Pinpoint the cell where the given text exists, returning its (X, Y) midpoint coordinate. 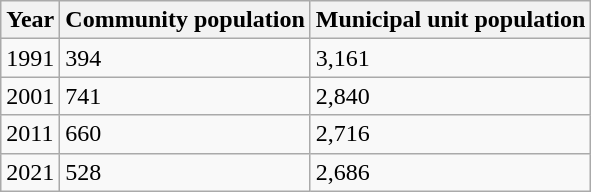
1991 (30, 58)
2011 (30, 134)
528 (185, 172)
3,161 (450, 58)
2021 (30, 172)
394 (185, 58)
Year (30, 20)
Municipal unit population (450, 20)
741 (185, 96)
2,840 (450, 96)
660 (185, 134)
2001 (30, 96)
2,686 (450, 172)
2,716 (450, 134)
Community population (185, 20)
